Output the (x, y) coordinate of the center of the cell containing the given text.  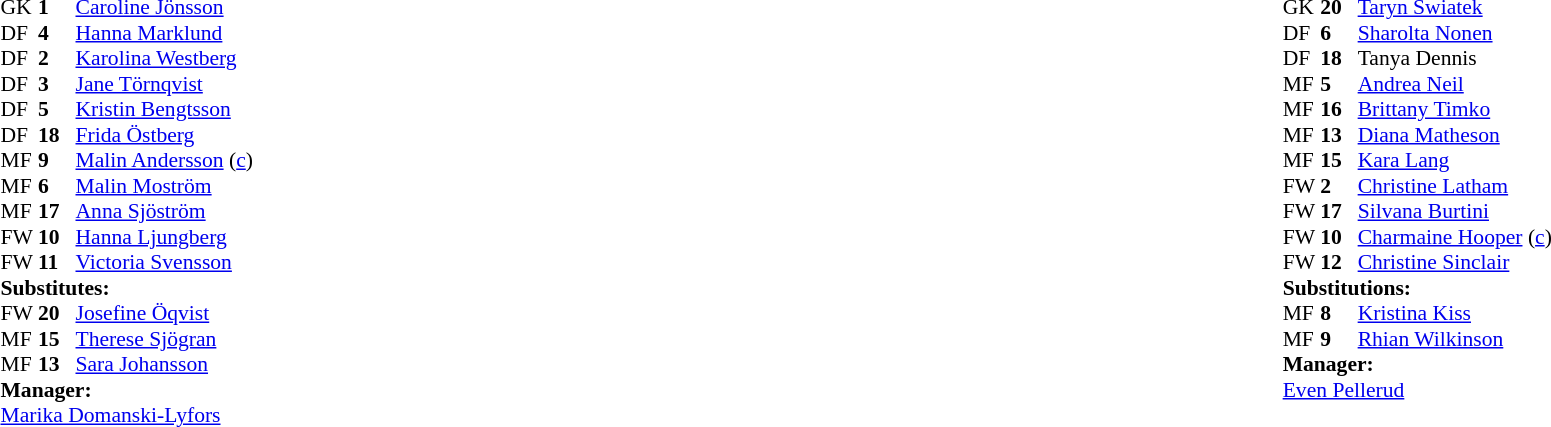
20 (57, 313)
Substitutes: (126, 288)
Malin Andersson (c) (164, 161)
Kristin Bengtsson (164, 109)
Therese Sjögran (164, 339)
8 (1339, 313)
Hanna Marklund (164, 33)
Frida Östberg (164, 135)
16 (1339, 109)
3 (57, 84)
Anna Sjöström (164, 211)
Malin Moström (164, 186)
12 (1339, 263)
4 (57, 33)
Manager: (126, 390)
Josefine Öqvist (164, 313)
11 (57, 263)
Karolina Westberg (164, 59)
Sara Johansson (164, 365)
Victoria Svensson (164, 263)
Jane Törnqvist (164, 84)
Hanna Ljungberg (164, 237)
